For the text-containing cell, return its midpoint in (x, y) coordinate format. 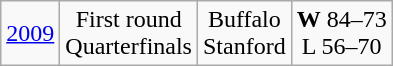
BuffaloStanford (244, 34)
2009 (30, 34)
W 84–73L 56–70 (342, 34)
First roundQuarterfinals (129, 34)
